Capture the cell that displays the provided text and extract its (X, Y) central coordinate. 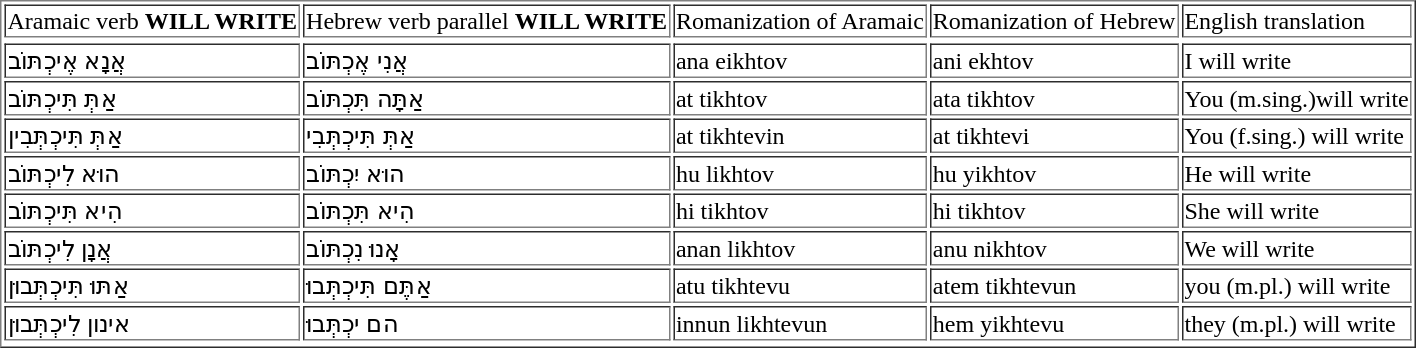
אַתֶּם תִּיכְתְּבוּ (486, 285)
at tikhtov (800, 98)
atem tikhtevun (1054, 285)
Romanization of Hebrew (1054, 20)
אָנוּ נִכְתּוֹב (486, 248)
She will write (1296, 211)
anu nikhtov (1054, 248)
אינון לִיכְתְּבוּן (152, 323)
hem yikhtevu (1054, 323)
אַתְּ תִּיכְתְּבִי (486, 135)
אַתּוּ תִּיכְתְּבוּן (152, 285)
אֲנִי אֶכְתּוֹב (486, 61)
I will write (1296, 61)
הוּא לִיכְתּוֹב (152, 173)
הם יכְתְּבוּ (486, 323)
אַתְּ תִּיכְתְּבִין (152, 135)
אַתָּה תִּכְתּוֹב (486, 98)
hu yikhtov (1054, 173)
אֲנָא אֶיכְתּוֹב (152, 61)
ana eikhtov (800, 61)
אֲנָן לִיכְתּוֹב (152, 248)
at tikhtevi (1054, 135)
We will write (1296, 248)
He will write (1296, 173)
אַתְּ תִּיכְתּוֹב (152, 98)
הִיא תִּיכְתּוֹב (152, 211)
innun likhtevun (800, 323)
English translation (1296, 20)
You (m.sing.)will write (1296, 98)
you (m.pl.) will write (1296, 285)
Romanization of Aramaic (800, 20)
הוּא יִכְתּוֹב (486, 173)
ani ekhtov (1054, 61)
ata tikhtov (1054, 98)
Hebrew verb parallel WILL WRITE (486, 20)
הִיא תִּכְתּוֹב (486, 211)
You (f.sing.) will write (1296, 135)
Aramaic verb WILL WRITE (152, 20)
hu likhtov (800, 173)
at tikhtevin (800, 135)
anan likhtov (800, 248)
they (m.pl.) will write (1296, 323)
atu tikhtevu (800, 285)
